Identify which cell holds the provided text, then report its [x, y] central coordinate. 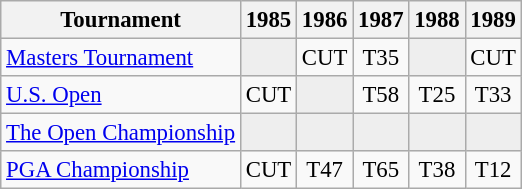
1985 [268, 20]
T25 [437, 95]
Masters Tournament [121, 58]
T47 [325, 170]
T58 [381, 95]
1987 [381, 20]
T38 [437, 170]
1986 [325, 20]
T12 [493, 170]
1989 [493, 20]
Tournament [121, 20]
1988 [437, 20]
T65 [381, 170]
T33 [493, 95]
PGA Championship [121, 170]
The Open Championship [121, 133]
T35 [381, 58]
U.S. Open [121, 95]
